Capture the cell that displays the provided text and extract its (X, Y) central coordinate. 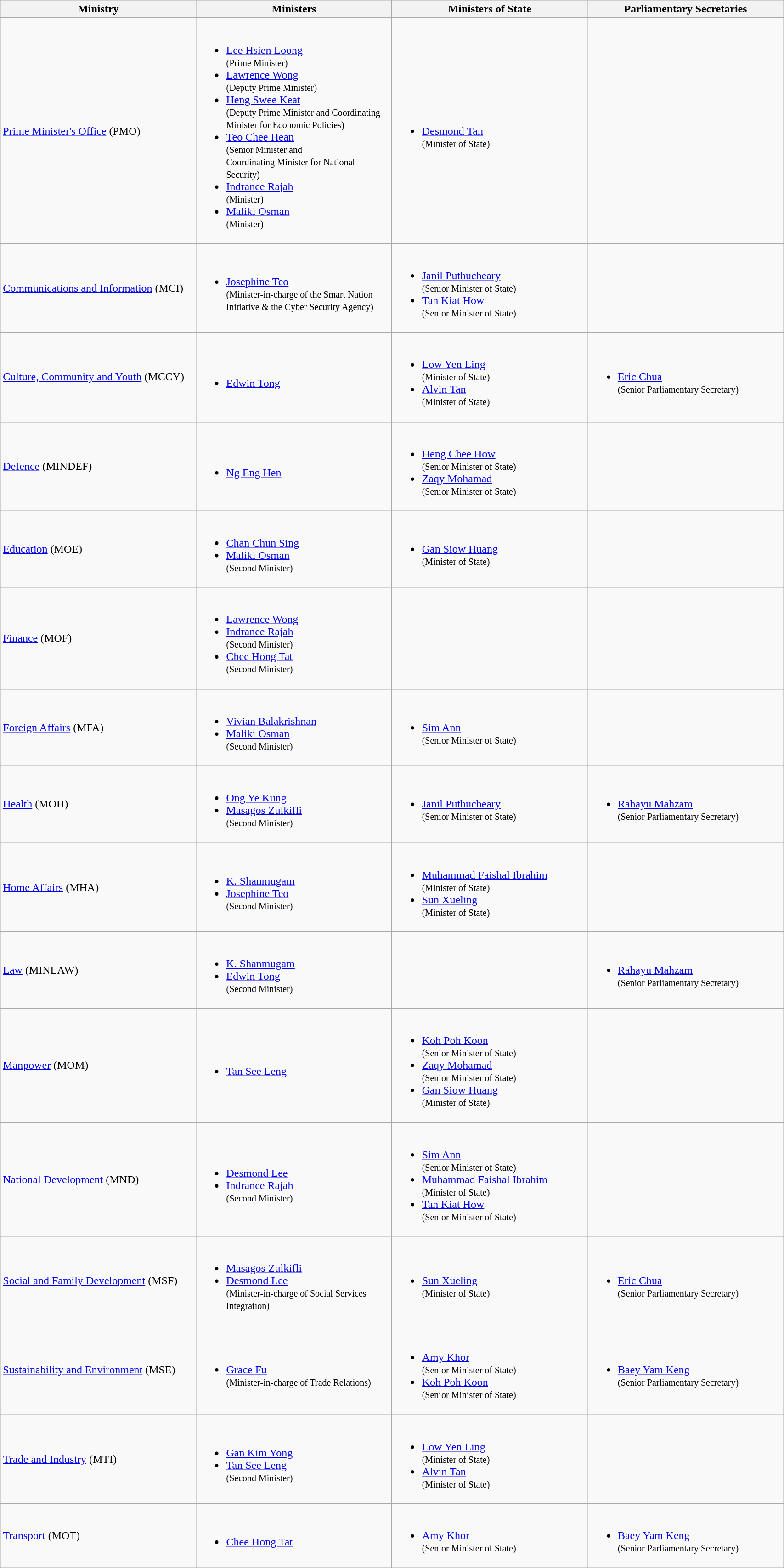
Gan Siow Huang(Minister of State) (490, 549)
Masagos ZulkifliDesmond Lee(Minister-in-charge of Social Services Integration) (294, 1281)
K. ShanmugamEdwin Tong(Second Minister) (294, 970)
Chan Chun SingMaliki Osman(Second Minister) (294, 549)
Josephine Teo (Minister-in-charge of the Smart Nation Initiative & the Cyber Security Agency) (294, 288)
Sustainability and Environment (MSE) (98, 1370)
Trade and Industry (MTI) (98, 1459)
Ng Eng Hen (294, 466)
Amy Khor(Senior Minister of State) (490, 1536)
Culture, Community and Youth (MCCY) (98, 377)
Foreign Affairs (MFA) (98, 728)
National Development (MND) (98, 1179)
Defence (MINDEF) (98, 466)
Health (MOH) (98, 804)
Communications and Information (MCI) (98, 288)
Muhammad Faishal Ibrahim(Minister of State)Sun Xueling(Minister of State) (490, 887)
K. ShanmugamJosephine Teo(Second Minister) (294, 887)
Home Affairs (MHA) (98, 887)
Manpower (MOM) (98, 1065)
Edwin Tong (294, 377)
Vivian BalakrishnanMaliki Osman(Second Minister) (294, 728)
Amy Khor(Senior Minister of State)Koh Poh Koon(Senior Minister of State) (490, 1370)
Ministers of State (490, 9)
Lawrence WongIndranee Rajah(Second Minister)Chee Hong Tat (Second Minister) (294, 638)
Ong Ye KungMasagos Zulkifli(Second Minister) (294, 804)
Law (MINLAW) (98, 970)
Ministry (98, 9)
Education (MOE) (98, 549)
Desmond Tan(Minister of State) (490, 130)
Gan Kim YongTan See Leng(Second Minister) (294, 1459)
Sim Ann(Senior Minister of State)Muhammad Faishal Ibrahim(Minister of State)Tan Kiat How(Senior Minister of State) (490, 1179)
Heng Chee How(Senior Minister of State)Zaqy Mohamad(Senior Minister of State) (490, 466)
Parliamentary Secretaries (685, 9)
Ministers (294, 9)
Finance (MOF) (98, 638)
Social and Family Development (MSF) (98, 1281)
Transport (MOT) (98, 1536)
Sim Ann(Senior Minister of State) (490, 728)
Sun Xueling(Minister of State) (490, 1281)
Prime Minister's Office (PMO) (98, 130)
Grace Fu(Minister-in-charge of Trade Relations) (294, 1370)
Janil Puthucheary(Senior Minister of State)Tan Kiat How(Senior Minister of State) (490, 288)
Chee Hong Tat (294, 1536)
Tan See Leng (294, 1065)
Desmond LeeIndranee Rajah(Second Minister) (294, 1179)
Koh Poh Koon(Senior Minister of State)Zaqy Mohamad(Senior Minister of State)Gan Siow Huang(Minister of State) (490, 1065)
Janil Puthucheary(Senior Minister of State) (490, 804)
